Identify which cell holds the provided text, then report its (X, Y) central coordinate. 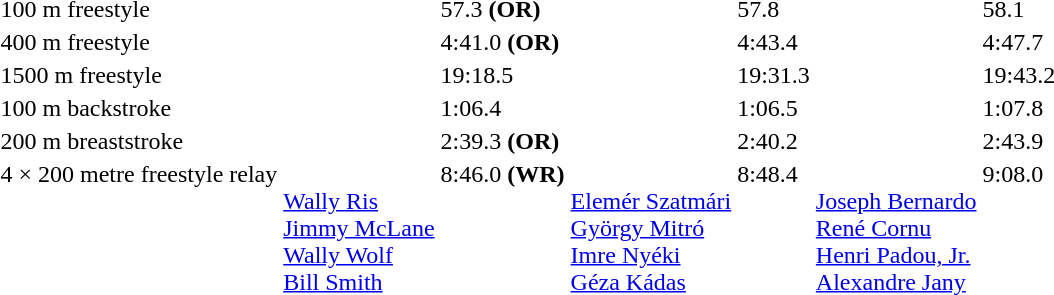
4:41.0 (OR) (502, 42)
19:31.3 (774, 75)
2:39.3 (OR) (502, 141)
2:40.2 (774, 141)
1:06.5 (774, 108)
1:06.4 (502, 108)
4:43.4 (774, 42)
19:18.5 (502, 75)
